Scan for the cell matching the given text and deliver its [X, Y] coordinate at center. 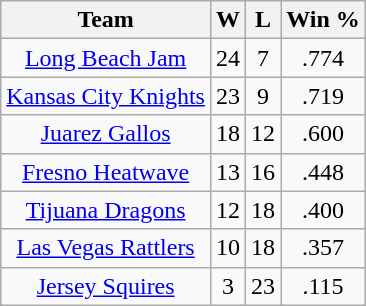
.400 [324, 210]
W [228, 20]
Kansas City Knights [106, 96]
24 [228, 58]
.448 [324, 172]
Long Beach Jam [106, 58]
Jersey Squires [106, 286]
Win % [324, 20]
Tijuana Dragons [106, 210]
Las Vegas Rattlers [106, 248]
.357 [324, 248]
9 [264, 96]
Fresno Heatwave [106, 172]
16 [264, 172]
3 [228, 286]
13 [228, 172]
.600 [324, 134]
Juarez Gallos [106, 134]
Team [106, 20]
7 [264, 58]
.774 [324, 58]
.115 [324, 286]
.719 [324, 96]
10 [228, 248]
L [264, 20]
